Provide the (X, Y) coordinate of the cell's center where the given text is located.  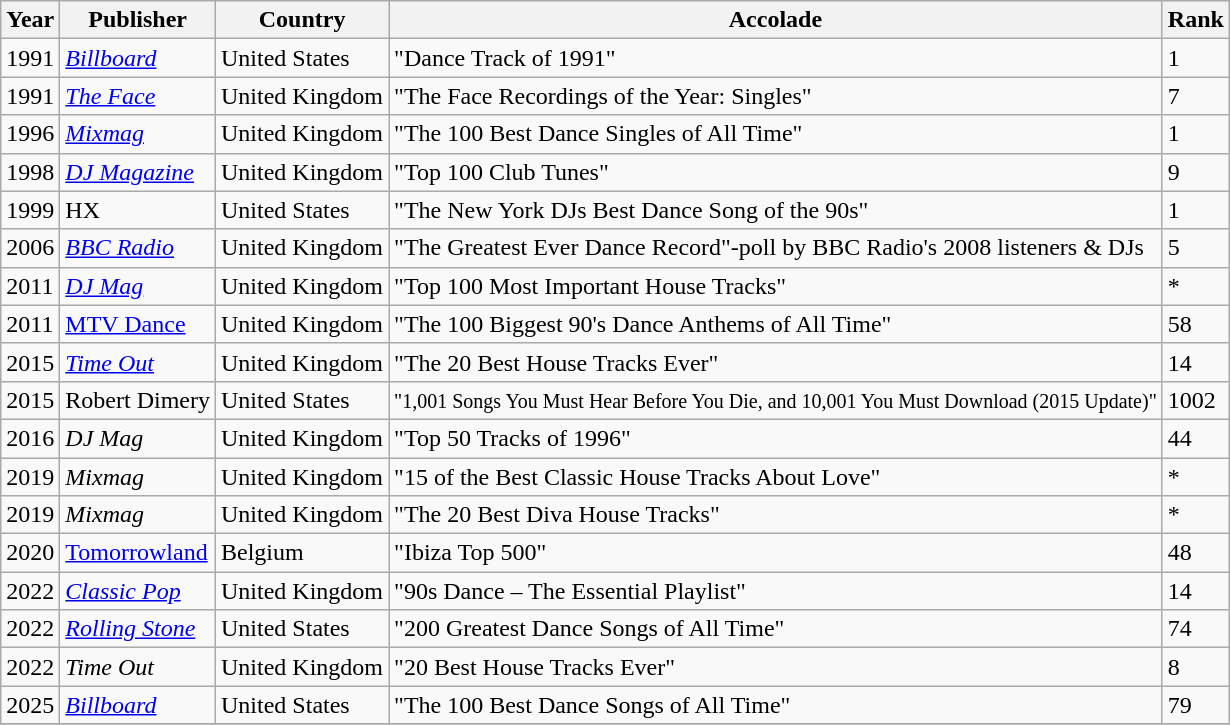
1996 (30, 134)
Tomorrowland (138, 553)
Rolling Stone (138, 629)
Year (30, 20)
"Top 100 Most Important House Tracks" (776, 286)
"The 100 Biggest 90's Dance Anthems of All Time" (776, 324)
1998 (30, 172)
"The Greatest Ever Dance Record"-poll by BBC Radio's 2008 listeners & DJs (776, 248)
7 (1196, 96)
"90s Dance – The Essential Playlist" (776, 591)
Robert Dimery (138, 400)
79 (1196, 705)
HX (138, 210)
"200 Greatest Dance Songs of All Time" (776, 629)
1999 (30, 210)
58 (1196, 324)
74 (1196, 629)
"The 100 Best Dance Singles of All Time" (776, 134)
8 (1196, 667)
"15 of the Best Classic House Tracks About Love" (776, 477)
"The 100 Best Dance Songs of All Time" (776, 705)
9 (1196, 172)
Country (302, 20)
Publisher (138, 20)
2006 (30, 248)
"The Face Recordings of the Year: Singles" (776, 96)
Classic Pop (138, 591)
"The 20 Best House Tracks Ever" (776, 362)
"Dance Track of 1991" (776, 58)
"Ibiza Top 500" (776, 553)
MTV Dance (138, 324)
2025 (30, 705)
48 (1196, 553)
The Face (138, 96)
"The New York DJs Best Dance Song of the 90s" (776, 210)
2020 (30, 553)
5 (1196, 248)
Accolade (776, 20)
Rank (1196, 20)
DJ Magazine (138, 172)
"Top 100 Club Tunes" (776, 172)
"Top 50 Tracks of 1996" (776, 438)
"20 Best House Tracks Ever" (776, 667)
"The 20 Best Diva House Tracks" (776, 515)
44 (1196, 438)
"1,001 Songs You Must Hear Before You Die, and 10,001 You Must Download (2015 Update)" (776, 400)
BBC Radio (138, 248)
1002 (1196, 400)
Belgium (302, 553)
2016 (30, 438)
